Capture the cell that displays the provided text and extract its [x, y] central coordinate. 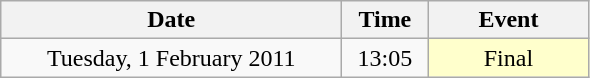
Date [172, 20]
Final [508, 58]
13:05 [385, 58]
Tuesday, 1 February 2011 [172, 58]
Time [385, 20]
Event [508, 20]
